Scan for the cell matching the given text and deliver its (x, y) coordinate at center. 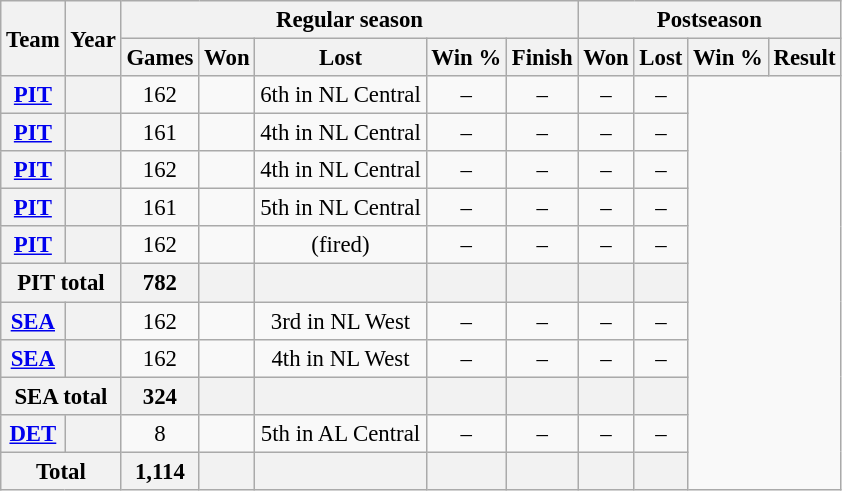
8 (160, 433)
PIT total (61, 283)
Year (93, 38)
4th in NL West (340, 358)
3rd in NL West (340, 321)
DET (33, 433)
Games (160, 58)
Finish (542, 58)
SEA total (61, 396)
324 (160, 396)
(fired) (340, 245)
Result (804, 58)
782 (160, 283)
1,114 (160, 471)
5th in NL Central (340, 208)
6th in NL Central (340, 95)
Team (33, 38)
5th in AL Central (340, 433)
Postseason (710, 20)
Total (61, 471)
Regular season (350, 20)
